Determine the (x, y) coordinate at the center of the cell enclosing the given text.  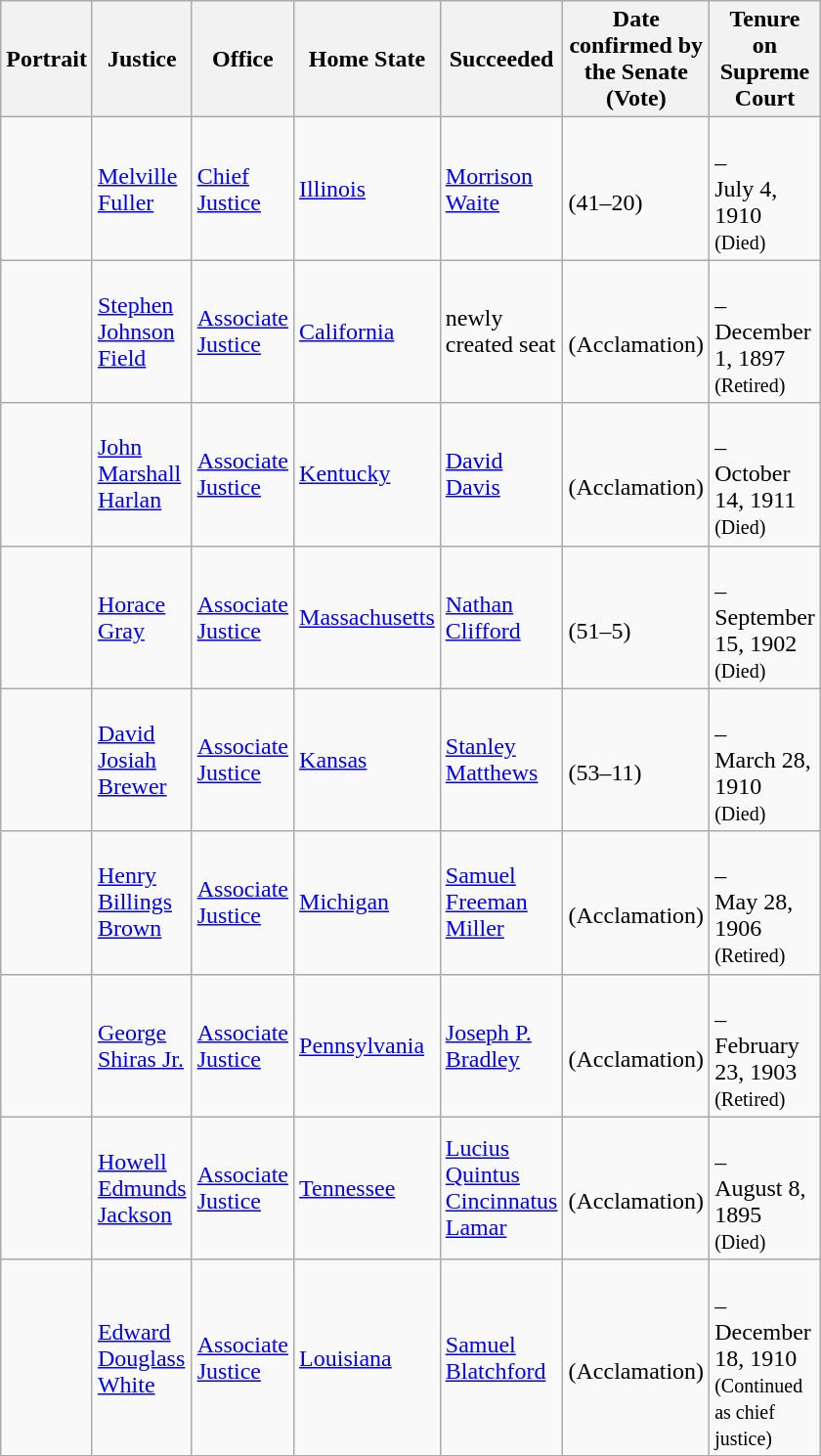
Succeeded (501, 59)
Chief Justice (242, 189)
Lucius Quintus Cincinnatus Lamar (501, 1188)
–July 4, 1910(Died) (765, 189)
–March 28, 1910(Died) (765, 760)
Kentucky (367, 474)
Morrison Waite (501, 189)
Howell Edmunds Jackson (142, 1188)
Pennsylvania (367, 1045)
Date confirmed by the Senate(Vote) (636, 59)
Stanley Matthews (501, 760)
George Shiras Jr. (142, 1045)
–December 1, 1897(Retired) (765, 331)
Michigan (367, 903)
David Josiah Brewer (142, 760)
David Davis (501, 474)
Nathan Clifford (501, 617)
Melville Fuller (142, 189)
(53–11) (636, 760)
–October 14, 1911(Died) (765, 474)
newly created seat (501, 331)
Louisiana (367, 1357)
Edward Douglass White (142, 1357)
Office (242, 59)
–August 8, 1895(Died) (765, 1188)
Samuel Blatchford (501, 1357)
(41–20) (636, 189)
–February 23, 1903(Retired) (765, 1045)
John Marshall Harlan (142, 474)
Kansas (367, 760)
Tennessee (367, 1188)
Tenure on Supreme Court (765, 59)
–December 18, 1910(Continued as chief justice) (765, 1357)
California (367, 331)
Henry Billings Brown (142, 903)
Portrait (47, 59)
Samuel Freeman Miller (501, 903)
Home State (367, 59)
(51–5) (636, 617)
–May 28, 1906(Retired) (765, 903)
Joseph P. Bradley (501, 1045)
Horace Gray (142, 617)
Massachusetts (367, 617)
Stephen Johnson Field (142, 331)
Justice (142, 59)
Illinois (367, 189)
–September 15, 1902(Died) (765, 617)
